Extract the [X, Y] coordinate from the center of the cell holding the provided text.  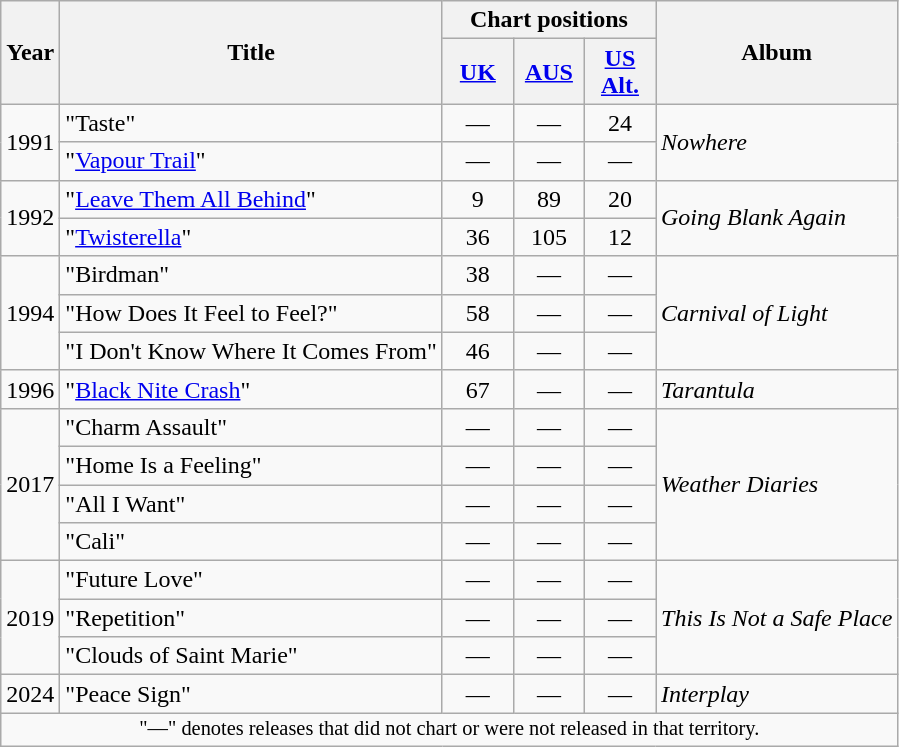
"Repetition" [251, 618]
Nowhere [777, 142]
UK [478, 72]
20 [620, 199]
"Birdman" [251, 275]
Album [777, 52]
"—" denotes releases that did not chart or were not released in that territory. [450, 730]
Chart positions [548, 20]
36 [478, 237]
"How Does It Feel to Feel?" [251, 313]
105 [548, 237]
12 [620, 237]
Tarantula [777, 389]
1991 [30, 142]
"Taste" [251, 123]
Going Blank Again [777, 218]
Title [251, 52]
AUS [548, 72]
US Alt. [620, 72]
Year [30, 52]
89 [548, 199]
"All I Want" [251, 503]
"Vapour Trail" [251, 161]
Weather Diaries [777, 484]
"Black Nite Crash" [251, 389]
1992 [30, 218]
46 [478, 351]
2017 [30, 484]
1994 [30, 313]
9 [478, 199]
"I Don't Know Where It Comes From" [251, 351]
24 [620, 123]
Interplay [777, 694]
This Is Not a Safe Place [777, 618]
2019 [30, 618]
"Clouds of Saint Marie" [251, 656]
38 [478, 275]
Carnival of Light [777, 313]
67 [478, 389]
1996 [30, 389]
"Peace Sign" [251, 694]
2024 [30, 694]
58 [478, 313]
"Future Love" [251, 580]
"Charm Assault" [251, 427]
"Twisterella" [251, 237]
"Cali" [251, 542]
"Leave Them All Behind" [251, 199]
"Home Is a Feeling" [251, 465]
